Output the [X, Y] coordinate of the center of the cell containing the given text.  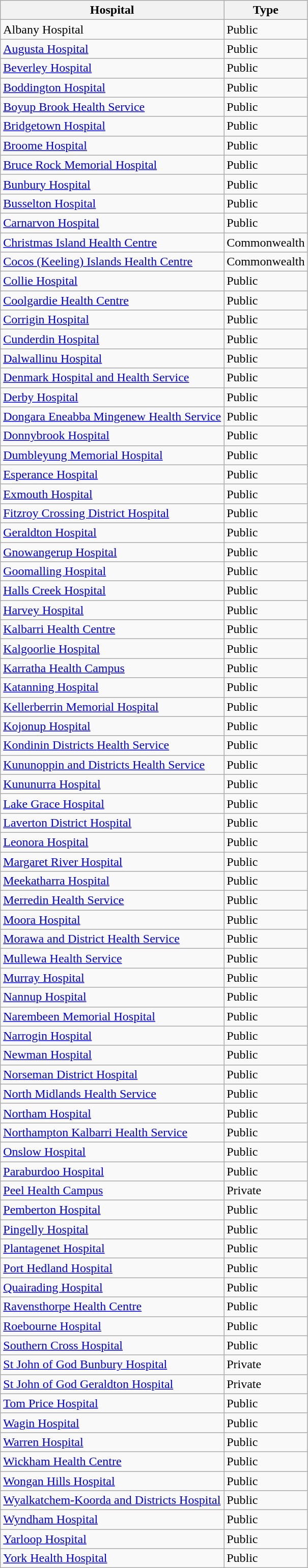
Narembeen Memorial Hospital [112, 1016]
Bruce Rock Memorial Hospital [112, 165]
Tom Price Hospital [112, 1403]
Kalgoorlie Hospital [112, 649]
Kondinin Districts Health Service [112, 745]
Wagin Hospital [112, 1423]
Wickham Health Centre [112, 1461]
Geraldton Hospital [112, 532]
Hospital [112, 10]
Pingelly Hospital [112, 1229]
Augusta Hospital [112, 49]
Ravensthorpe Health Centre [112, 1307]
Roebourne Hospital [112, 1326]
Harvey Hospital [112, 610]
Bunbury Hospital [112, 184]
Norseman District Hospital [112, 1074]
Halls Creek Hospital [112, 591]
Fitzroy Crossing District Hospital [112, 513]
Dongara Eneabba Mingenew Health Service [112, 416]
Cunderdin Hospital [112, 339]
Narrogin Hospital [112, 1036]
Albany Hospital [112, 29]
Boyup Brook Health Service [112, 107]
Port Hedland Hospital [112, 1268]
Beverley Hospital [112, 68]
Cocos (Keeling) Islands Health Centre [112, 262]
Goomalling Hospital [112, 571]
Collie Hospital [112, 281]
Mullewa Health Service [112, 958]
Kellerberrin Memorial Hospital [112, 707]
Quairading Hospital [112, 1287]
Southern Cross Hospital [112, 1345]
Bridgetown Hospital [112, 126]
York Health Hospital [112, 1558]
Kununoppin and Districts Health Service [112, 765]
Pemberton Hospital [112, 1210]
Merredin Health Service [112, 900]
Dumbleyung Memorial Hospital [112, 455]
Plantagenet Hospital [112, 1249]
Karratha Health Campus [112, 668]
Paraburdoo Hospital [112, 1171]
Leonora Hospital [112, 842]
Derby Hospital [112, 397]
North Midlands Health Service [112, 1094]
Wongan Hills Hospital [112, 1481]
Newman Hospital [112, 1055]
Coolgardie Health Centre [112, 300]
Northam Hospital [112, 1113]
Broome Hospital [112, 145]
Kalbarri Health Centre [112, 629]
Peel Health Campus [112, 1191]
Busselton Hospital [112, 203]
Yarloop Hospital [112, 1539]
Northampton Kalbarri Health Service [112, 1132]
Denmark Hospital and Health Service [112, 378]
Morawa and District Health Service [112, 939]
St John of God Bunbury Hospital [112, 1365]
Corrigin Hospital [112, 320]
Nannup Hospital [112, 997]
Wyalkatchem-Koorda and Districts Hospital [112, 1500]
Esperance Hospital [112, 474]
Kununurra Hospital [112, 784]
Boddington Hospital [112, 87]
Exmouth Hospital [112, 494]
Carnarvon Hospital [112, 223]
Laverton District Hospital [112, 823]
St John of God Geraldton Hospital [112, 1384]
Moora Hospital [112, 920]
Lake Grace Hospital [112, 803]
Murray Hospital [112, 978]
Kojonup Hospital [112, 726]
Donnybrook Hospital [112, 436]
Warren Hospital [112, 1442]
Type [266, 10]
Christmas Island Health Centre [112, 243]
Onslow Hospital [112, 1152]
Dalwallinu Hospital [112, 358]
Wyndham Hospital [112, 1520]
Gnowangerup Hospital [112, 552]
Margaret River Hospital [112, 862]
Katanning Hospital [112, 687]
Meekatharra Hospital [112, 881]
